Extract the (X, Y) coordinate from the center of the cell holding the provided text.  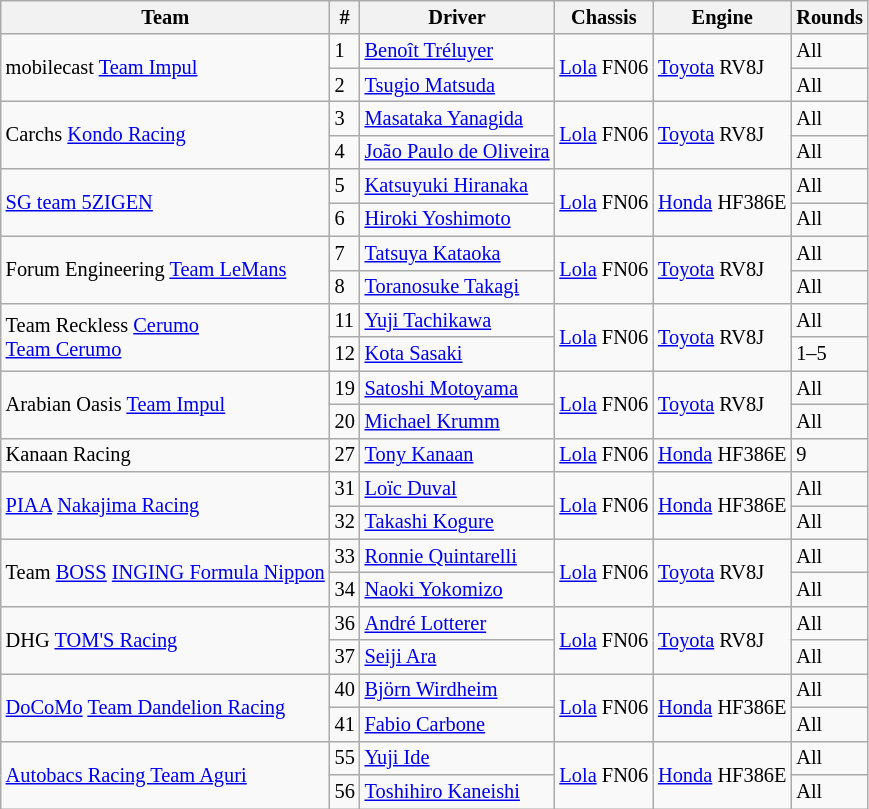
1 (345, 51)
Tsugio Matsuda (458, 85)
5 (345, 186)
PIAA Nakajima Racing (166, 506)
19 (345, 388)
Arabian Oasis Team Impul (166, 404)
2 (345, 85)
Toshihiro Kaneishi (458, 791)
Seiji Ara (458, 657)
# (345, 17)
Carchs Kondo Racing (166, 134)
Driver (458, 17)
12 (345, 354)
Katsuyuki Hiranaka (458, 186)
34 (345, 589)
DHG TOM'S Racing (166, 640)
Ronnie Quintarelli (458, 556)
Masataka Yanagida (458, 118)
4 (345, 152)
3 (345, 118)
31 (345, 489)
27 (345, 455)
Naoki Yokomizo (458, 589)
9 (830, 455)
8 (345, 287)
11 (345, 320)
Michael Krumm (458, 421)
Yuji Ide (458, 758)
Tony Kanaan (458, 455)
6 (345, 219)
Fabio Carbone (458, 724)
Team (166, 17)
Takashi Kogure (458, 522)
DoCoMo Team Dandelion Racing (166, 706)
Loïc Duval (458, 489)
36 (345, 623)
20 (345, 421)
Forum Engineering Team LeMans (166, 270)
mobilecast Team Impul (166, 68)
Tatsuya Kataoka (458, 253)
41 (345, 724)
Team Reckless CerumoTeam Cerumo (166, 336)
Satoshi Motoyama (458, 388)
Kanaan Racing (166, 455)
Autobacs Racing Team Aguri (166, 774)
Björn Wirdheim (458, 690)
Toranosuke Takagi (458, 287)
7 (345, 253)
Kota Sasaki (458, 354)
33 (345, 556)
Engine (722, 17)
40 (345, 690)
Chassis (604, 17)
João Paulo de Oliveira (458, 152)
37 (345, 657)
55 (345, 758)
Benoît Tréluyer (458, 51)
Yuji Tachikawa (458, 320)
56 (345, 791)
SG team 5ZIGEN (166, 202)
1–5 (830, 354)
32 (345, 522)
André Lotterer (458, 623)
Team BOSS INGING Formula Nippon (166, 572)
Hiroki Yoshimoto (458, 219)
Rounds (830, 17)
